Return the [x, y] coordinate for the center point of the cell that contains the specified text.  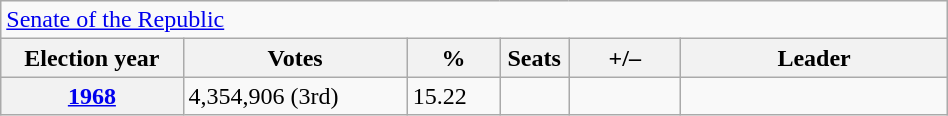
+/– [625, 58]
% [453, 58]
4,354,906 (3rd) [295, 96]
15.22 [453, 96]
Votes [295, 58]
Seats [534, 58]
Leader [814, 58]
1968 [92, 96]
Election year [92, 58]
Senate of the Republic [474, 20]
